Extract the (X, Y) coordinate from the center of the cell holding the provided text.  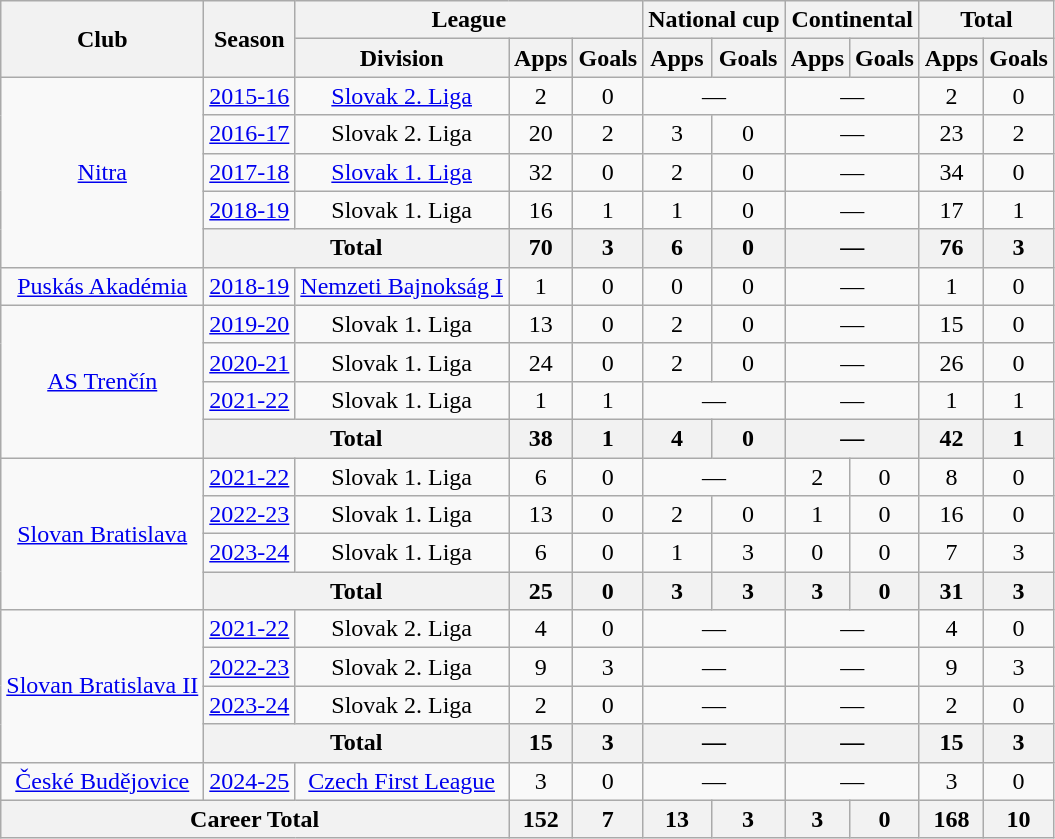
Season (250, 39)
24 (540, 362)
Puskás Akadémia (102, 286)
38 (540, 438)
26 (951, 362)
34 (951, 172)
23 (951, 134)
National cup (714, 20)
42 (951, 438)
2024-25 (250, 781)
10 (1019, 819)
25 (540, 591)
31 (951, 591)
League (469, 20)
Division (402, 58)
Czech First League (402, 781)
17 (951, 210)
Nitra (102, 172)
Continental (852, 20)
AS Trenčín (102, 381)
168 (951, 819)
Career Total (255, 819)
70 (540, 248)
Slovan Bratislava II (102, 686)
20 (540, 134)
8 (951, 477)
2015-16 (250, 96)
České Budějovice (102, 781)
2020-21 (250, 362)
Slovan Bratislava (102, 534)
152 (540, 819)
32 (540, 172)
Club (102, 39)
2016-17 (250, 134)
2017-18 (250, 172)
76 (951, 248)
Nemzeti Bajnokság I (402, 286)
2019-20 (250, 324)
